Return the (X, Y) coordinate for the center point of the cell that contains the specified text.  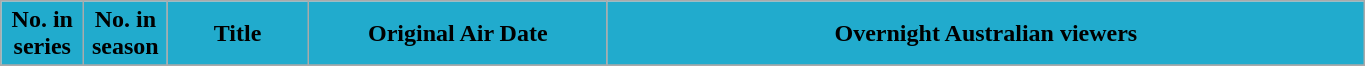
No. inseries (42, 34)
No. inseason (126, 34)
Original Air Date (458, 34)
Overnight Australian viewers (986, 34)
Title (238, 34)
